Detect which cell encompasses the target text, then output its (x, y) center coordinate. 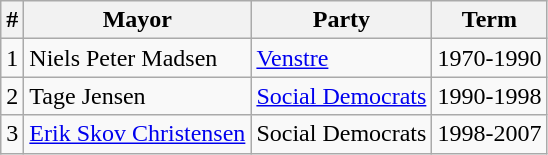
Party (342, 20)
1998-2007 (490, 134)
3 (12, 134)
# (12, 20)
1 (12, 58)
2 (12, 96)
1970-1990 (490, 58)
Term (490, 20)
Tage Jensen (138, 96)
1990-1998 (490, 96)
Venstre (342, 58)
Niels Peter Madsen (138, 58)
Mayor (138, 20)
Erik Skov Christensen (138, 134)
